For the text-containing cell, return its midpoint in (X, Y) coordinate format. 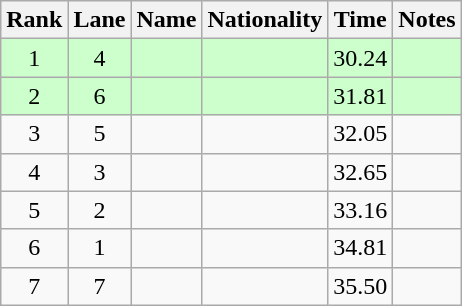
32.05 (360, 134)
Name (166, 20)
Time (360, 20)
33.16 (360, 210)
Notes (427, 20)
Lane (100, 20)
30.24 (360, 58)
31.81 (360, 96)
Nationality (265, 20)
32.65 (360, 172)
35.50 (360, 286)
34.81 (360, 248)
Rank (34, 20)
